From the cell containing the given text, extract its center point as (x, y) coordinate. 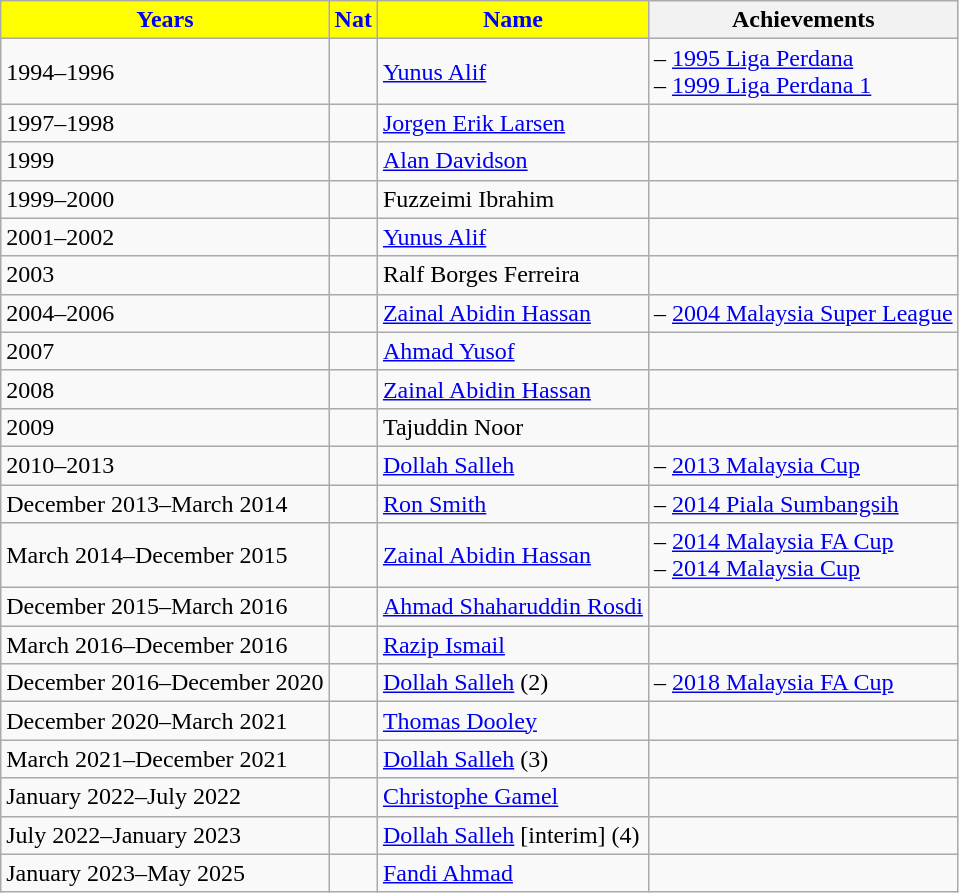
December 2020–March 2021 (165, 721)
December 2015–March 2016 (165, 607)
Ralf Borges Ferreira (512, 275)
Fandi Ahmad (512, 873)
Thomas Dooley (512, 721)
December 2013–March 2014 (165, 503)
2004–2006 (165, 313)
March 2014–December 2015 (165, 556)
Nat (353, 20)
December 2016–December 2020 (165, 683)
Christophe Gamel (512, 797)
2007 (165, 351)
Years (165, 20)
– 2004 Malaysia Super League (803, 313)
2009 (165, 427)
Jorgen Erik Larsen (512, 123)
March 2016–December 2016 (165, 645)
Alan Davidson (512, 161)
– 2018 Malaysia FA Cup (803, 683)
March 2021–December 2021 (165, 759)
1999–2000 (165, 199)
Dollah Salleh (512, 465)
Achievements (803, 20)
January 2023–May 2025 (165, 873)
2003 (165, 275)
January 2022–July 2022 (165, 797)
1994–1996 (165, 72)
2010–2013 (165, 465)
Name (512, 20)
Ron Smith (512, 503)
Dollah Salleh [interim] (4) (512, 835)
Tajuddin Noor (512, 427)
1997–1998 (165, 123)
– 2013 Malaysia Cup (803, 465)
Dollah Salleh (2) (512, 683)
Ahmad Yusof (512, 351)
– 2014 Piala Sumbangsih (803, 503)
2008 (165, 389)
– 2014 Malaysia FA Cup– 2014 Malaysia Cup (803, 556)
– 1995 Liga Perdana– 1999 Liga Perdana 1 (803, 72)
Dollah Salleh (3) (512, 759)
Ahmad Shaharuddin Rosdi (512, 607)
2001–2002 (165, 237)
1999 (165, 161)
Razip Ismail (512, 645)
Fuzzeimi Ibrahim (512, 199)
July 2022–January 2023 (165, 835)
